Determine the (X, Y) coordinate at the center of the cell enclosing the given text.  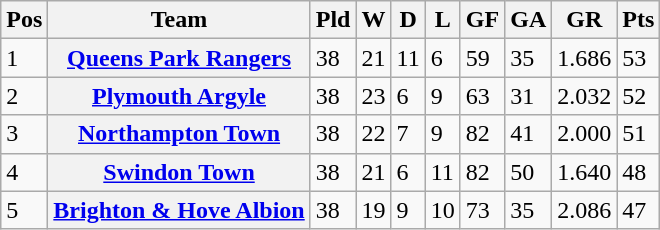
2 (24, 96)
1 (24, 58)
Brighton & Hove Albion (179, 210)
73 (482, 210)
4 (24, 172)
63 (482, 96)
GA (528, 20)
Queens Park Rangers (179, 58)
53 (638, 58)
51 (638, 134)
Plymouth Argyle (179, 96)
7 (408, 134)
D (408, 20)
3 (24, 134)
59 (482, 58)
2.032 (584, 96)
W (374, 20)
5 (24, 210)
Team (179, 20)
47 (638, 210)
31 (528, 96)
L (442, 20)
48 (638, 172)
Pts (638, 20)
22 (374, 134)
1.640 (584, 172)
1.686 (584, 58)
50 (528, 172)
Swindon Town (179, 172)
GF (482, 20)
19 (374, 210)
41 (528, 134)
23 (374, 96)
Pos (24, 20)
52 (638, 96)
10 (442, 210)
2.086 (584, 210)
Northampton Town (179, 134)
GR (584, 20)
2.000 (584, 134)
Pld (333, 20)
